Detect which cell encompasses the target text, then output its (x, y) center coordinate. 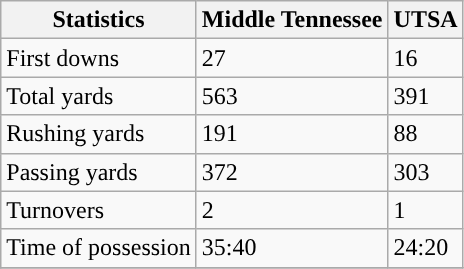
563 (292, 96)
303 (426, 172)
Turnovers (99, 210)
Statistics (99, 20)
1 (426, 210)
2 (292, 210)
372 (292, 172)
35:40 (292, 248)
First downs (99, 58)
Middle Tennessee (292, 20)
UTSA (426, 20)
391 (426, 96)
88 (426, 134)
191 (292, 134)
Passing yards (99, 172)
24:20 (426, 248)
27 (292, 58)
Time of possession (99, 248)
16 (426, 58)
Total yards (99, 96)
Rushing yards (99, 134)
